Return the [x, y] coordinate for the center point of the cell that contains the specified text.  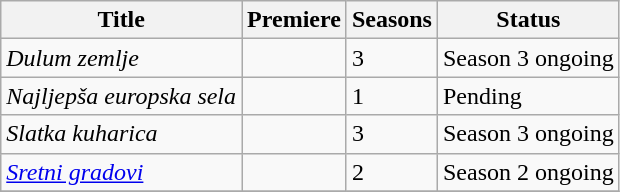
Title [122, 20]
Pending [528, 96]
Najljepša europska sela [122, 96]
1 [392, 96]
Slatka kuharica [122, 134]
Premiere [294, 20]
Seasons [392, 20]
Season 2 ongoing [528, 172]
Status [528, 20]
2 [392, 172]
Dulum zemlje [122, 58]
Sretni gradovi [122, 172]
